Return the [x, y] coordinate for the center point of the cell that contains the specified text.  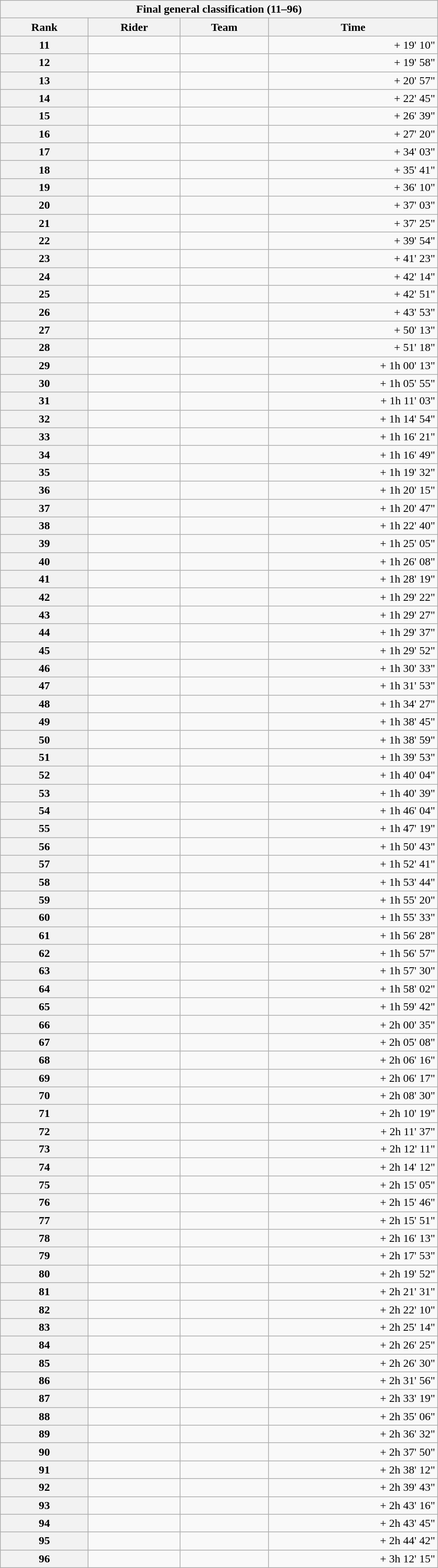
54 [44, 811]
78 [44, 1238]
12 [44, 63]
22 [44, 241]
+ 1h 16' 49" [353, 454]
26 [44, 312]
16 [44, 134]
+ 1h 29' 37" [353, 633]
39 [44, 544]
38 [44, 526]
+ 1h 55' 20" [353, 900]
+ 43' 53" [353, 312]
+ 1h 50' 43" [353, 846]
20 [44, 205]
77 [44, 1220]
69 [44, 1078]
15 [44, 116]
+ 1h 19' 32" [353, 472]
95 [44, 1541]
+ 1h 55' 33" [353, 918]
23 [44, 259]
+ 2h 36' 32" [353, 1434]
29 [44, 365]
+ 26' 39" [353, 116]
33 [44, 437]
+ 1h 28' 19" [353, 579]
11 [44, 45]
67 [44, 1042]
46 [44, 668]
86 [44, 1381]
75 [44, 1185]
Rider [134, 27]
+ 1h 56' 57" [353, 953]
+ 2h 19' 52" [353, 1274]
30 [44, 383]
25 [44, 294]
53 [44, 793]
85 [44, 1363]
+ 20' 57" [353, 80]
+ 1h 00' 13" [353, 365]
+ 1h 46' 04" [353, 811]
+ 1h 29' 27" [353, 615]
63 [44, 971]
+ 1h 47' 19" [353, 829]
+ 19' 58" [353, 63]
+ 2h 15' 05" [353, 1185]
+ 2h 00' 35" [353, 1024]
+ 1h 20' 15" [353, 490]
+ 2h 37' 50" [353, 1452]
+ 2h 35' 06" [353, 1416]
+ 42' 14" [353, 277]
+ 2h 14' 12" [353, 1167]
+ 1h 59' 42" [353, 1006]
79 [44, 1256]
+ 1h 34' 27" [353, 704]
+ 1h 52' 41" [353, 864]
70 [44, 1096]
+ 35' 41" [353, 169]
96 [44, 1559]
48 [44, 704]
43 [44, 615]
+ 1h 30' 33" [353, 668]
65 [44, 1006]
49 [44, 722]
61 [44, 935]
Time [353, 27]
17 [44, 152]
41 [44, 579]
+ 2h 15' 51" [353, 1220]
68 [44, 1060]
71 [44, 1114]
+ 1h 05' 55" [353, 383]
83 [44, 1327]
44 [44, 633]
35 [44, 472]
93 [44, 1505]
31 [44, 401]
21 [44, 223]
62 [44, 953]
+ 2h 25' 14" [353, 1327]
57 [44, 864]
+ 37' 03" [353, 205]
+ 1h 40' 39" [353, 793]
+ 1h 20' 47" [353, 508]
+ 2h 08' 30" [353, 1096]
82 [44, 1309]
+ 2h 31' 56" [353, 1381]
13 [44, 80]
+ 2h 16' 13" [353, 1238]
+ 1h 38' 45" [353, 722]
+ 2h 43' 45" [353, 1523]
91 [44, 1470]
80 [44, 1274]
40 [44, 562]
+ 1h 31' 53" [353, 686]
+ 22' 45" [353, 98]
+ 1h 38' 59" [353, 739]
73 [44, 1149]
+ 2h 11' 37" [353, 1131]
51 [44, 757]
+ 1h 58' 02" [353, 989]
+ 39' 54" [353, 241]
+ 1h 11' 03" [353, 401]
+ 2h 17' 53" [353, 1256]
89 [44, 1434]
+ 34' 03" [353, 152]
84 [44, 1345]
64 [44, 989]
36 [44, 490]
+ 2h 38' 12" [353, 1470]
+ 1h 22' 40" [353, 526]
+ 37' 25" [353, 223]
+ 1h 16' 21" [353, 437]
42 [44, 597]
47 [44, 686]
+ 2h 06' 17" [353, 1078]
+ 1h 29' 52" [353, 650]
55 [44, 829]
+ 36' 10" [353, 187]
58 [44, 882]
60 [44, 918]
Final general classification (11–96) [219, 9]
+ 1h 14' 54" [353, 419]
28 [44, 348]
+ 3h 12' 15" [353, 1559]
Rank [44, 27]
+ 2h 21' 31" [353, 1291]
76 [44, 1203]
87 [44, 1399]
74 [44, 1167]
+ 1h 40' 04" [353, 775]
59 [44, 900]
14 [44, 98]
+ 2h 22' 10" [353, 1309]
+ 2h 05' 08" [353, 1042]
37 [44, 508]
72 [44, 1131]
88 [44, 1416]
Team [225, 27]
92 [44, 1488]
45 [44, 650]
18 [44, 169]
50 [44, 739]
+ 51' 18" [353, 348]
52 [44, 775]
+ 42' 51" [353, 294]
+ 2h 33' 19" [353, 1399]
24 [44, 277]
+ 2h 44' 42" [353, 1541]
+ 2h 39' 43" [353, 1488]
+ 50' 13" [353, 330]
+ 1h 26' 08" [353, 562]
+ 2h 26' 25" [353, 1345]
32 [44, 419]
+ 1h 25' 05" [353, 544]
+ 1h 53' 44" [353, 882]
+ 1h 29' 22" [353, 597]
56 [44, 846]
+ 19' 10" [353, 45]
+ 2h 10' 19" [353, 1114]
90 [44, 1452]
+ 41' 23" [353, 259]
66 [44, 1024]
+ 2h 12' 11" [353, 1149]
19 [44, 187]
+ 2h 15' 46" [353, 1203]
94 [44, 1523]
+ 2h 06' 16" [353, 1060]
+ 1h 39' 53" [353, 757]
+ 2h 26' 30" [353, 1363]
81 [44, 1291]
34 [44, 454]
+ 1h 57' 30" [353, 971]
27 [44, 330]
+ 1h 56' 28" [353, 935]
+ 27' 20" [353, 134]
+ 2h 43' 16" [353, 1505]
